Output the [x, y] coordinate of the center of the cell containing the given text.  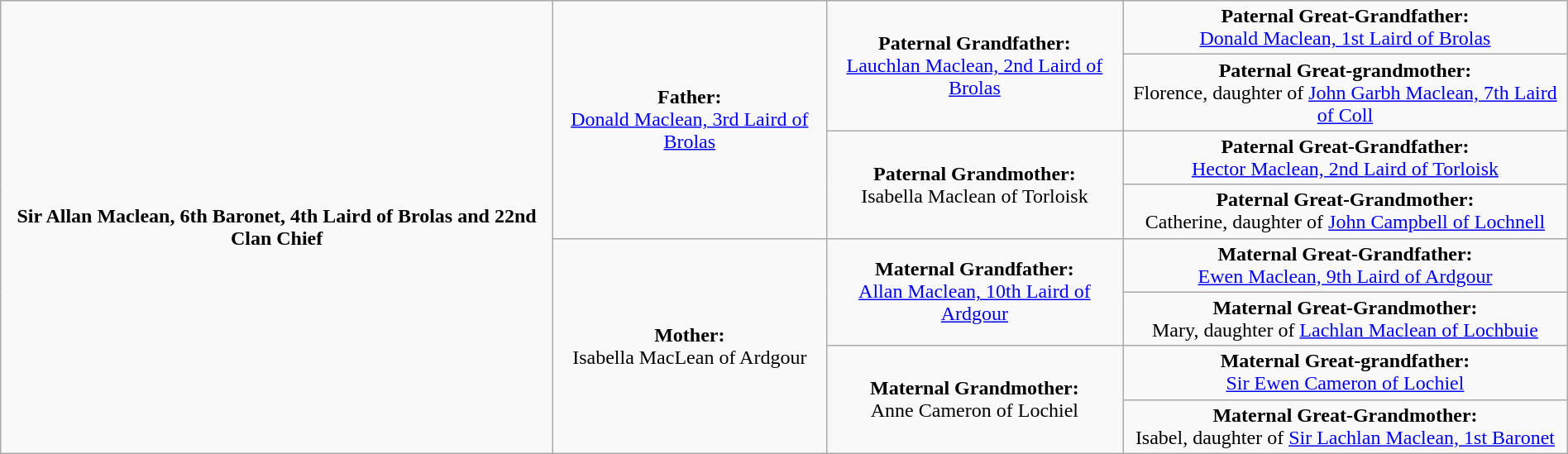
Maternal Great-grandfather:Sir Ewen Cameron of Lochiel [1346, 372]
Paternal Great-grandmother:Florence, daughter of John Garbh Maclean, 7th Laird of Coll [1346, 93]
Maternal Grandmother:Anne Cameron of Lochiel [974, 399]
Paternal Great-Grandfather:Donald Maclean, 1st Laird of Brolas [1346, 28]
Sir Allan Maclean, 6th Baronet, 4th Laird of Brolas and 22nd Clan Chief [277, 227]
Maternal Great-Grandmother:Isabel, daughter of Sir Lachlan Maclean, 1st Baronet [1346, 427]
Paternal Great-Grandfather:Hector Maclean, 2nd Laird of Torloisk [1346, 157]
Maternal Grandfather:Allan Maclean, 10th Laird of Ardgour [974, 292]
Father:Donald Maclean, 3rd Laird of Brolas [690, 119]
Maternal Great-Grandfather:Ewen Maclean, 9th Laird of Ardgour [1346, 265]
Paternal Grandmother:Isabella Maclean of Torloisk [974, 184]
Paternal Grandfather:Lauchlan Maclean, 2nd Laird of Brolas [974, 66]
Maternal Great-Grandmother:Mary, daughter of Lachlan Maclean of Lochbuie [1346, 319]
Mother:Isabella MacLean of Ardgour [690, 346]
Paternal Great-Grandmother:Catherine, daughter of John Campbell of Lochnell [1346, 212]
